Extract the [x, y] coordinate from the center of the cell holding the provided text.  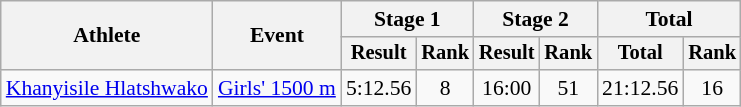
Khanyisile Hlatshwako [107, 88]
Girls' 1500 m [277, 88]
Event [277, 36]
16 [712, 88]
Stage 1 [408, 19]
51 [568, 88]
Stage 2 [536, 19]
16:00 [507, 88]
8 [445, 88]
5:12.56 [378, 88]
21:12.56 [640, 88]
Athlete [107, 36]
